Capture the cell that displays the provided text and extract its [x, y] central coordinate. 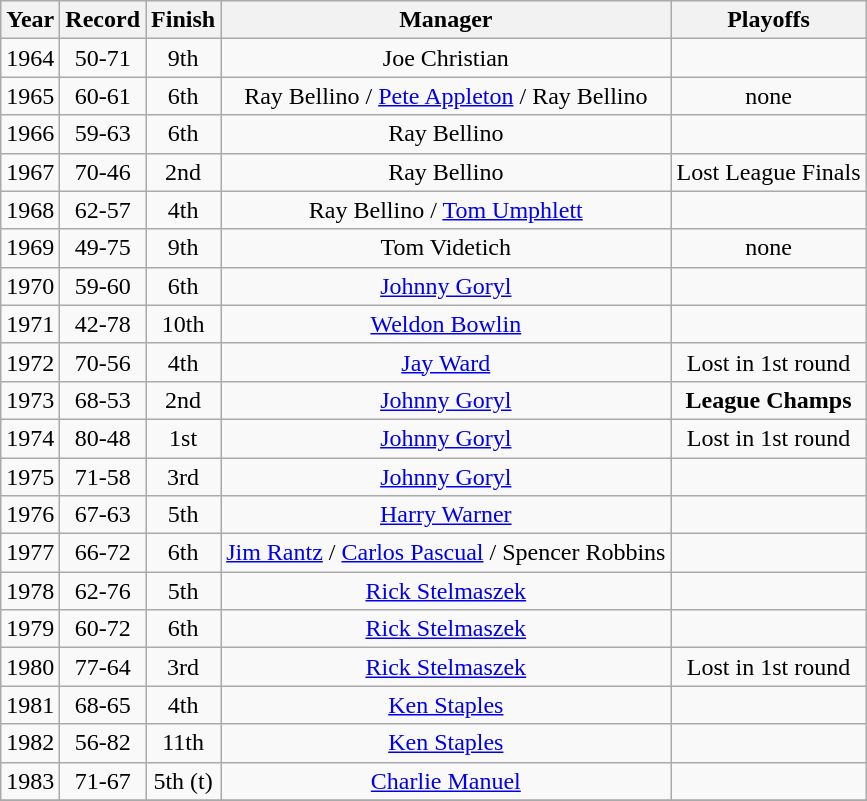
1966 [30, 134]
5th (t) [184, 781]
Weldon Bowlin [446, 324]
Harry Warner [446, 515]
1983 [30, 781]
59-60 [103, 286]
70-46 [103, 172]
1969 [30, 248]
Charlie Manuel [446, 781]
1980 [30, 667]
Finish [184, 20]
1972 [30, 362]
42-78 [103, 324]
11th [184, 743]
60-61 [103, 96]
1968 [30, 210]
Record [103, 20]
49-75 [103, 248]
68-65 [103, 705]
1971 [30, 324]
1st [184, 438]
1978 [30, 591]
68-53 [103, 400]
66-72 [103, 553]
1977 [30, 553]
1981 [30, 705]
67-63 [103, 515]
Lost League Finals [768, 172]
10th [184, 324]
1965 [30, 96]
1964 [30, 58]
1976 [30, 515]
62-76 [103, 591]
1970 [30, 286]
80-48 [103, 438]
50-71 [103, 58]
71-58 [103, 477]
Year [30, 20]
59-63 [103, 134]
Jim Rantz / Carlos Pascual / Spencer Robbins [446, 553]
1975 [30, 477]
56-82 [103, 743]
62-57 [103, 210]
71-67 [103, 781]
Ray Bellino / Pete Appleton / Ray Bellino [446, 96]
1974 [30, 438]
60-72 [103, 629]
Joe Christian [446, 58]
Ray Bellino / Tom Umphlett [446, 210]
77-64 [103, 667]
Jay Ward [446, 362]
1967 [30, 172]
Playoffs [768, 20]
1973 [30, 400]
70-56 [103, 362]
Tom Videtich [446, 248]
1982 [30, 743]
Manager [446, 20]
League Champs [768, 400]
1979 [30, 629]
